Detect which cell encompasses the target text, then output its [x, y] center coordinate. 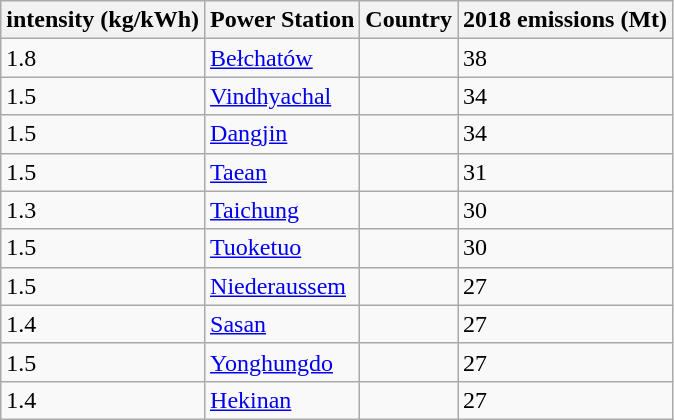
Yonghungdo [282, 362]
31 [566, 172]
Taichung [282, 210]
1.3 [103, 210]
Tuoketuo [282, 248]
Vindhyachal [282, 96]
38 [566, 58]
Niederaussem [282, 286]
Sasan [282, 324]
Taean [282, 172]
Country [409, 20]
Power Station [282, 20]
1.8 [103, 58]
2018 emissions (Mt) [566, 20]
Bełchatów [282, 58]
Dangjin [282, 134]
Hekinan [282, 400]
intensity (kg/kWh) [103, 20]
